Locate the cell with the specified text and output its (x, y) center coordinate. 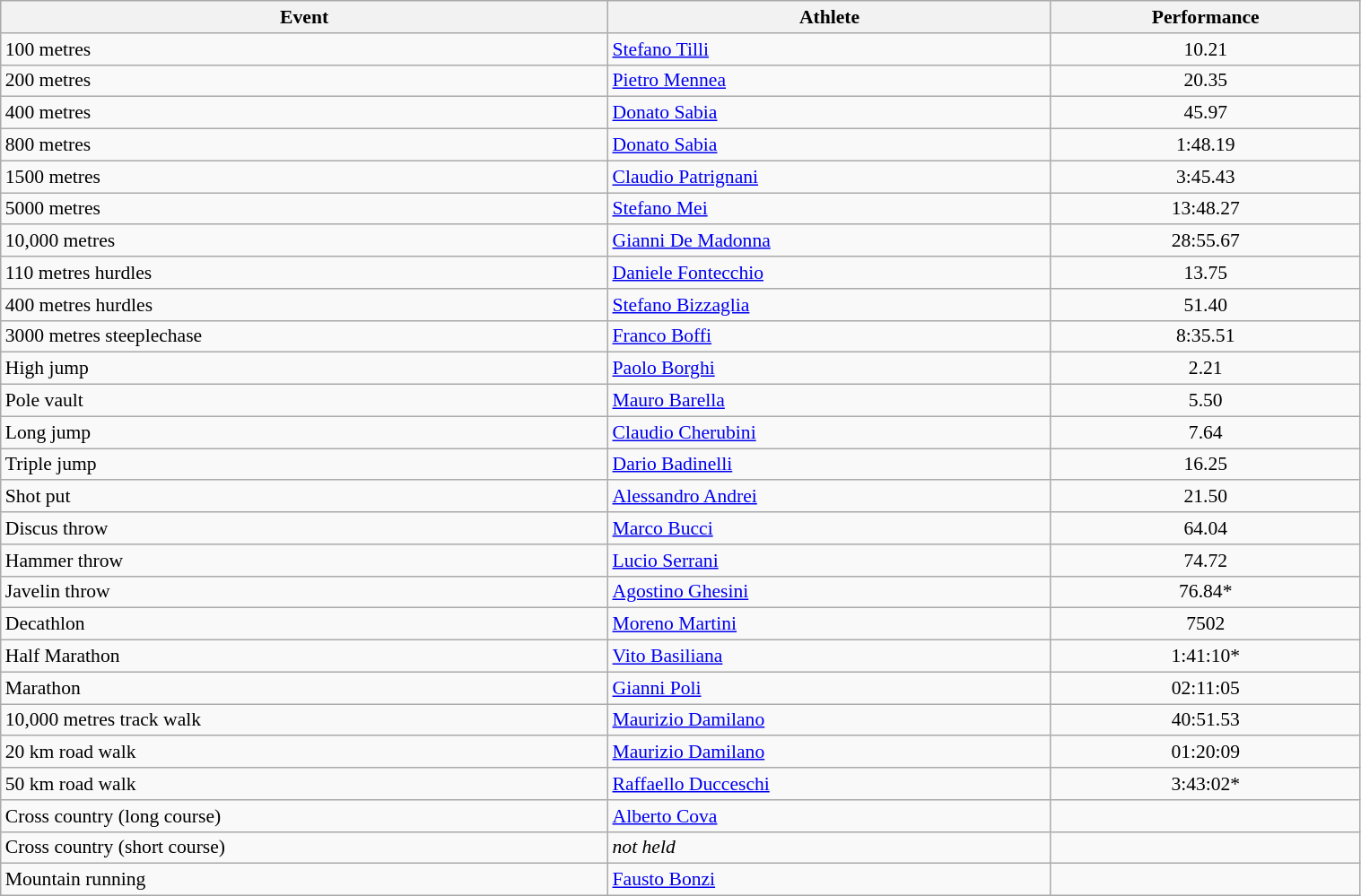
Cross country (short course) (305, 848)
Half Marathon (305, 657)
Athlete (829, 17)
10,000 metres track walk (305, 720)
01:20:09 (1206, 752)
Marco Bucci (829, 528)
1:41:10* (1206, 657)
Raffaello Ducceschi (829, 784)
21.50 (1206, 497)
Franco Boffi (829, 336)
High jump (305, 369)
20 km road walk (305, 752)
Long jump (305, 432)
Moreno Martini (829, 624)
Stefano Mei (829, 209)
Discus throw (305, 528)
5.50 (1206, 401)
Stefano Tilli (829, 49)
Alberto Cova (829, 816)
20.35 (1206, 81)
16.25 (1206, 465)
13:48.27 (1206, 209)
3:45.43 (1206, 177)
Stefano Bizzaglia (829, 305)
200 metres (305, 81)
Decathlon (305, 624)
45.97 (1206, 113)
Claudio Patrignani (829, 177)
10,000 metres (305, 241)
400 metres (305, 113)
Claudio Cherubini (829, 432)
Lucio Serrani (829, 561)
Performance (1206, 17)
64.04 (1206, 528)
Dario Badinelli (829, 465)
7502 (1206, 624)
50 km road walk (305, 784)
Event (305, 17)
800 metres (305, 145)
400 metres hurdles (305, 305)
7.64 (1206, 432)
5000 metres (305, 209)
40:51.53 (1206, 720)
74.72 (1206, 561)
1500 metres (305, 177)
76.84* (1206, 592)
Alessandro Andrei (829, 497)
10.21 (1206, 49)
13.75 (1206, 273)
Mauro Barella (829, 401)
Agostino Ghesini (829, 592)
Hammer throw (305, 561)
Fausto Bonzi (829, 880)
02:11:05 (1206, 688)
8:35.51 (1206, 336)
Marathon (305, 688)
Triple jump (305, 465)
Shot put (305, 497)
Paolo Borghi (829, 369)
1:48.19 (1206, 145)
Gianni De Madonna (829, 241)
100 metres (305, 49)
Mountain running (305, 880)
not held (829, 848)
3000 metres steeplechase (305, 336)
Pole vault (305, 401)
2.21 (1206, 369)
51.40 (1206, 305)
110 metres hurdles (305, 273)
28:55.67 (1206, 241)
Javelin throw (305, 592)
Pietro Mennea (829, 81)
3:43:02* (1206, 784)
Cross country (long course) (305, 816)
Daniele Fontecchio (829, 273)
Gianni Poli (829, 688)
Vito Basiliana (829, 657)
